Extract the [x, y] coordinate from the center of the cell holding the provided text.  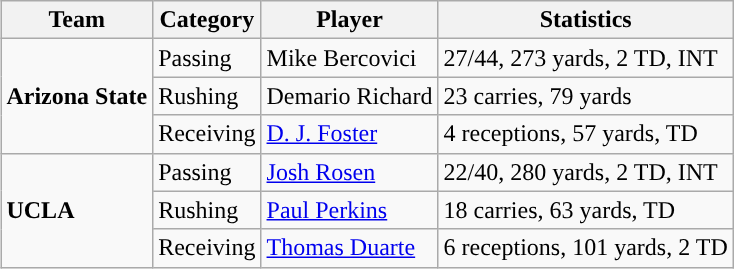
4 receptions, 57 yards, TD [586, 134]
Team [77, 20]
6 receptions, 101 yards, 2 TD [586, 248]
Statistics [586, 20]
18 carries, 63 yards, TD [586, 210]
22/40, 280 yards, 2 TD, INT [586, 172]
23 carries, 79 yards [586, 96]
Category [207, 20]
27/44, 273 yards, 2 TD, INT [586, 58]
Demario Richard [350, 96]
Player [350, 20]
D. J. Foster [350, 134]
UCLA [77, 210]
Thomas Duarte [350, 248]
Mike Bercovici [350, 58]
Josh Rosen [350, 172]
Arizona State [77, 96]
Paul Perkins [350, 210]
